Capture the cell that displays the provided text and extract its [x, y] central coordinate. 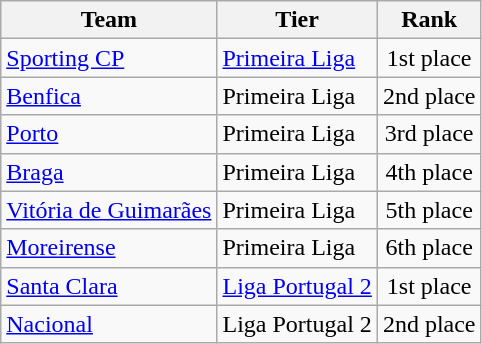
Rank [429, 20]
Nacional [109, 324]
Moreirense [109, 248]
Tier [297, 20]
5th place [429, 210]
Porto [109, 134]
Team [109, 20]
6th place [429, 248]
Santa Clara [109, 286]
Benfica [109, 96]
4th place [429, 172]
Sporting CP [109, 58]
Vitória de Guimarães [109, 210]
Braga [109, 172]
3rd place [429, 134]
